Pinpoint the cell where the given text exists, returning its [X, Y] midpoint coordinate. 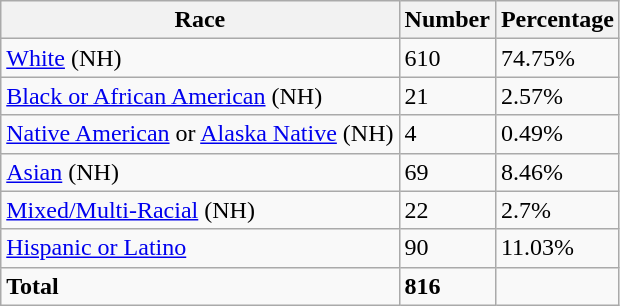
Native American or Alaska Native (NH) [200, 134]
69 [447, 172]
4 [447, 134]
2.7% [557, 210]
21 [447, 96]
Race [200, 20]
22 [447, 210]
74.75% [557, 58]
White (NH) [200, 58]
8.46% [557, 172]
Total [200, 286]
Number [447, 20]
Mixed/Multi-Racial (NH) [200, 210]
610 [447, 58]
Asian (NH) [200, 172]
90 [447, 248]
Black or African American (NH) [200, 96]
Hispanic or Latino [200, 248]
Percentage [557, 20]
816 [447, 286]
0.49% [557, 134]
2.57% [557, 96]
11.03% [557, 248]
